Provide the (x, y) coordinate of the cell's center where the given text is located.  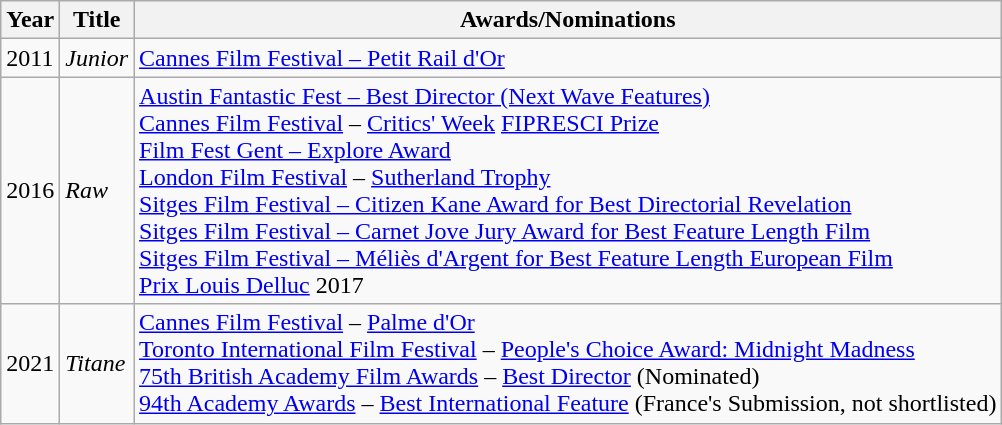
Awards/Nominations (568, 20)
Title (97, 20)
2016 (30, 190)
Cannes Film Festival – Petit Rail d'Or (568, 58)
2011 (30, 58)
Raw (97, 190)
Junior (97, 58)
Titane (97, 364)
2021 (30, 364)
Year (30, 20)
